Return the [x, y] coordinate for the center point of the cell that contains the specified text.  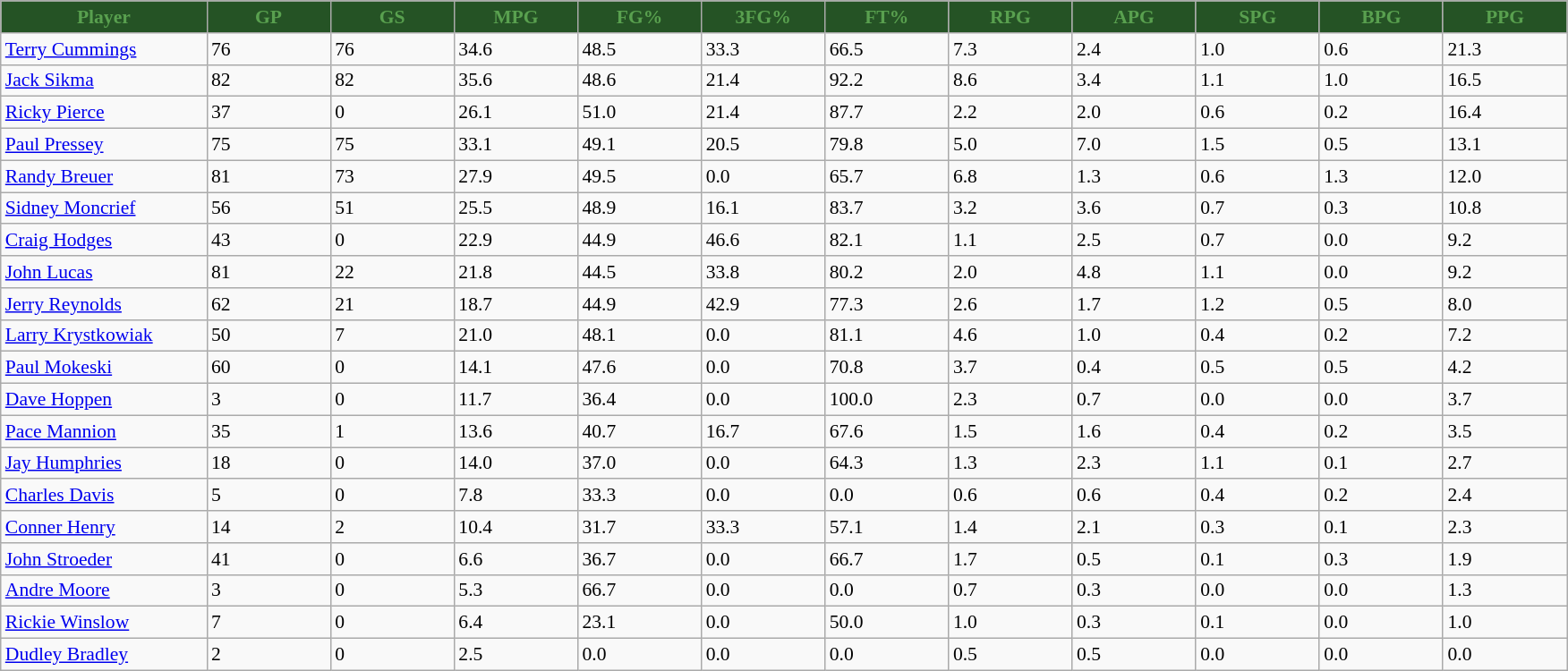
16.5 [1504, 81]
51.0 [639, 113]
John Stroeder [104, 559]
87.7 [887, 113]
11.7 [516, 400]
77.3 [887, 304]
14 [268, 527]
12.0 [1504, 176]
35 [268, 431]
83.7 [887, 208]
37 [268, 113]
APG [1134, 17]
2.1 [1134, 527]
82.1 [887, 241]
SPG [1257, 17]
36.4 [639, 400]
48.9 [639, 208]
60 [268, 368]
66.5 [887, 49]
Jerry Reynolds [104, 304]
67.6 [887, 431]
8.6 [1010, 81]
37.0 [639, 463]
4.2 [1504, 368]
35.6 [516, 81]
79.8 [887, 145]
44.5 [639, 272]
41 [268, 559]
48.5 [639, 49]
BPG [1381, 17]
4.6 [1010, 335]
7.8 [516, 496]
81.1 [887, 335]
21 [392, 304]
Pace Mannion [104, 431]
100.0 [887, 400]
Terry Cummings [104, 49]
48.6 [639, 81]
92.2 [887, 81]
43 [268, 241]
33.8 [763, 272]
Randy Breuer [104, 176]
2.6 [1010, 304]
50.0 [887, 623]
73 [392, 176]
Craig Hodges [104, 241]
49.5 [639, 176]
3.2 [1010, 208]
51 [392, 208]
42.9 [763, 304]
34.6 [516, 49]
Dudley Bradley [104, 655]
Jay Humphries [104, 463]
Dave Hoppen [104, 400]
5.3 [516, 590]
27.9 [516, 176]
40.7 [639, 431]
1.4 [1010, 527]
GS [392, 17]
Andre Moore [104, 590]
Larry Krystkowiak [104, 335]
64.3 [887, 463]
18.7 [516, 304]
14.1 [516, 368]
2.7 [1504, 463]
3FG% [763, 17]
Rickie Winslow [104, 623]
21.3 [1504, 49]
6.4 [516, 623]
3.5 [1504, 431]
3.4 [1134, 81]
10.4 [516, 527]
John Lucas [104, 272]
56 [268, 208]
Jack Sikma [104, 81]
Paul Mokeski [104, 368]
7.0 [1134, 145]
80.2 [887, 272]
22.9 [516, 241]
50 [268, 335]
16.1 [763, 208]
14.0 [516, 463]
5 [268, 496]
8.0 [1504, 304]
57.1 [887, 527]
3.6 [1134, 208]
PPG [1504, 17]
31.7 [639, 527]
Paul Pressey [104, 145]
7.2 [1504, 335]
18 [268, 463]
49.1 [639, 145]
Charles Davis [104, 496]
47.6 [639, 368]
Sidney Moncrief [104, 208]
22 [392, 272]
Ricky Pierce [104, 113]
4.8 [1134, 272]
RPG [1010, 17]
20.5 [763, 145]
21.8 [516, 272]
Conner Henry [104, 527]
70.8 [887, 368]
1 [392, 431]
1.9 [1504, 559]
1.6 [1134, 431]
65.7 [887, 176]
26.1 [516, 113]
7.3 [1010, 49]
GP [268, 17]
FT% [887, 17]
MPG [516, 17]
21.0 [516, 335]
13.6 [516, 431]
13.1 [1504, 145]
2.2 [1010, 113]
46.6 [763, 241]
5.0 [1010, 145]
FG% [639, 17]
36.7 [639, 559]
16.7 [763, 431]
1.2 [1257, 304]
23.1 [639, 623]
10.8 [1504, 208]
Player [104, 17]
6.6 [516, 559]
6.8 [1010, 176]
62 [268, 304]
25.5 [516, 208]
16.4 [1504, 113]
48.1 [639, 335]
33.1 [516, 145]
